Return the (x, y) coordinate for the center point of the cell that contains the specified text.  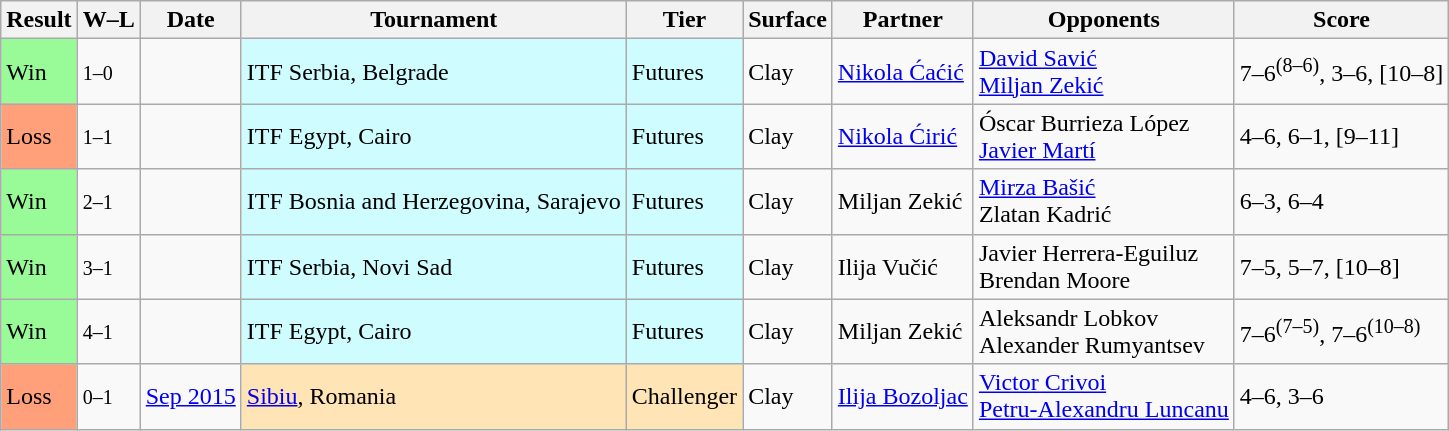
Score (1341, 20)
4–1 (108, 332)
Sep 2015 (190, 396)
Tier (684, 20)
Partner (902, 20)
Nikola Ćaćić (902, 72)
Javier Herrera-Eguiluz Brendan Moore (1104, 266)
David Savić Miljan Zekić (1104, 72)
0–1 (108, 396)
2–1 (108, 202)
3–1 (108, 266)
Aleksandr Lobkov Alexander Rumyantsev (1104, 332)
ITF Bosnia and Herzegovina, Sarajevo (434, 202)
Opponents (1104, 20)
Mirza Bašić Zlatan Kadrić (1104, 202)
Surface (788, 20)
1–0 (108, 72)
4–6, 6–1, [9–11] (1341, 136)
Nikola Ćirić (902, 136)
Ilija Vučić (902, 266)
4–6, 3–6 (1341, 396)
Ilija Bozoljac (902, 396)
6–3, 6–4 (1341, 202)
1–1 (108, 136)
Date (190, 20)
Result (39, 20)
7–5, 5–7, [10–8] (1341, 266)
7–6(7–5), 7–6(10–8) (1341, 332)
7–6(8–6), 3–6, [10–8] (1341, 72)
Sibiu, Romania (434, 396)
ITF Serbia, Belgrade (434, 72)
W–L (108, 20)
Óscar Burrieza López Javier Martí (1104, 136)
Challenger (684, 396)
Tournament (434, 20)
Victor Crivoi Petru-Alexandru Luncanu (1104, 396)
ITF Serbia, Novi Sad (434, 266)
